Detect which cell encompasses the target text, then output its (x, y) center coordinate. 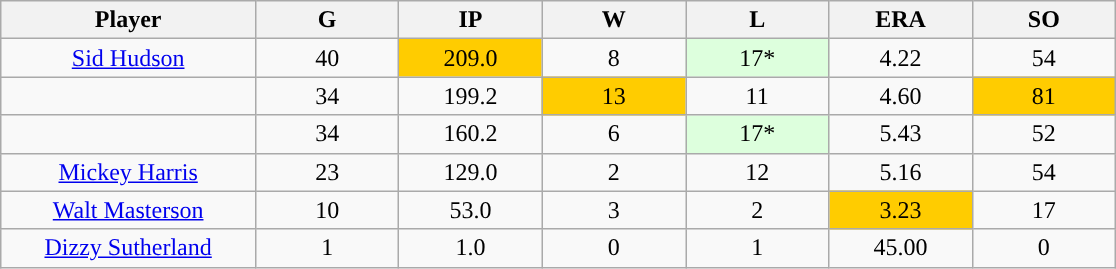
ERA (900, 20)
Walt Masterson (128, 210)
45.00 (900, 248)
209.0 (470, 58)
23 (328, 172)
Dizzy Sutherland (128, 248)
81 (1044, 96)
40 (328, 58)
5.43 (900, 134)
160.2 (470, 134)
52 (1044, 134)
1.0 (470, 248)
3.23 (900, 210)
53.0 (470, 210)
13 (614, 96)
12 (758, 172)
199.2 (470, 96)
17 (1044, 210)
5.16 (900, 172)
SO (1044, 20)
IP (470, 20)
11 (758, 96)
4.22 (900, 58)
Mickey Harris (128, 172)
Sid Hudson (128, 58)
L (758, 20)
8 (614, 58)
10 (328, 210)
4.60 (900, 96)
Player (128, 20)
G (328, 20)
W (614, 20)
129.0 (470, 172)
6 (614, 134)
3 (614, 210)
